For the text-containing cell, return its midpoint in [x, y] coordinate format. 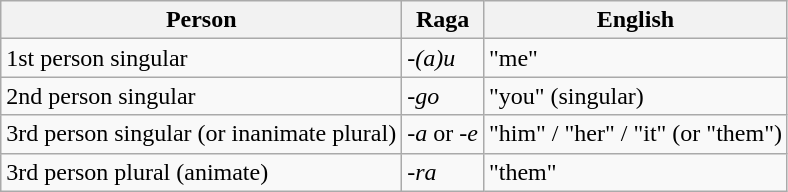
-a or -e [443, 134]
Person [202, 20]
Raga [443, 20]
"you" (singular) [635, 96]
"him" / "her" / "it" (or "them") [635, 134]
"me" [635, 58]
2nd person singular [202, 96]
3rd person singular (or inanimate plural) [202, 134]
"them" [635, 172]
1st person singular [202, 58]
English [635, 20]
-(a)u [443, 58]
-go [443, 96]
-ra [443, 172]
3rd person plural (animate) [202, 172]
